For the text-containing cell, return its midpoint in (x, y) coordinate format. 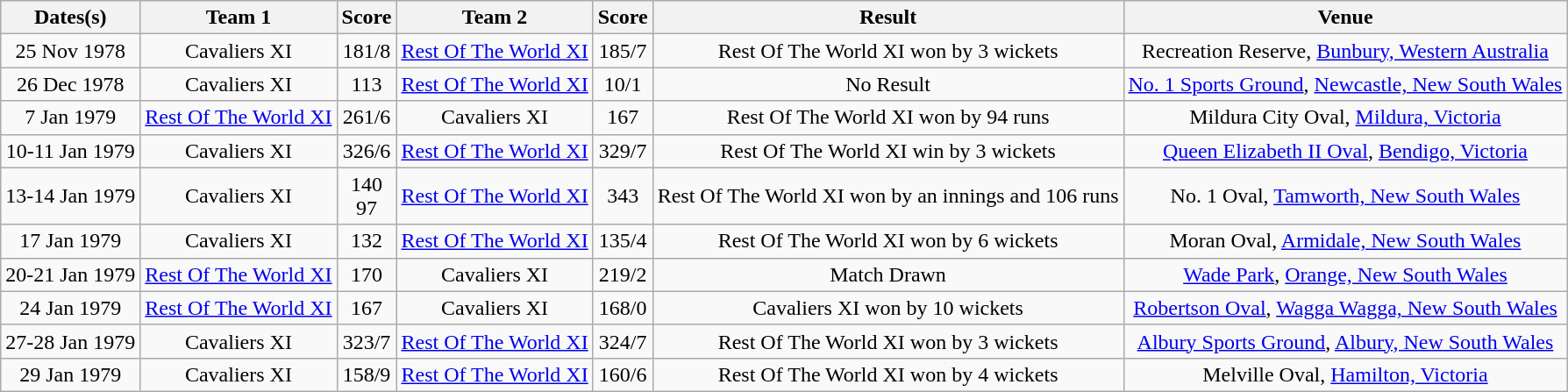
No. 1 Oval, Tamworth, New South Wales (1345, 196)
Rest Of The World XI won by an innings and 106 runs (887, 196)
158/9 (367, 374)
170 (367, 274)
Team 2 (495, 18)
29 Jan 1979 (70, 374)
Robertson Oval, Wagga Wagga, New South Wales (1345, 308)
324/7 (623, 341)
343 (623, 196)
Recreation Reserve, Bunbury, Western Australia (1345, 51)
132 (367, 241)
160/6 (623, 374)
No Result (887, 84)
7 Jan 1979 (70, 118)
No. 1 Sports Ground, Newcastle, New South Wales (1345, 84)
181/8 (367, 51)
Venue (1345, 18)
135/4 (623, 241)
329/7 (623, 151)
Queen Elizabeth II Oval, Bendigo, Victoria (1345, 151)
Albury Sports Ground, Albury, New South Wales (1345, 341)
326/6 (367, 151)
113 (367, 84)
Cavaliers XI won by 10 wickets (887, 308)
Moran Oval, Armidale, New South Wales (1345, 241)
261/6 (367, 118)
10-11 Jan 1979 (70, 151)
20-21 Jan 1979 (70, 274)
13-14 Jan 1979 (70, 196)
185/7 (623, 51)
Match Drawn (887, 274)
25 Nov 1978 (70, 51)
14097 (367, 196)
Team 1 (239, 18)
10/1 (623, 84)
26 Dec 1978 (70, 84)
323/7 (367, 341)
Rest Of The World XI won by 4 wickets (887, 374)
168/0 (623, 308)
Wade Park, Orange, New South Wales (1345, 274)
Rest Of The World XI won by 6 wickets (887, 241)
Rest Of The World XI won by 94 runs (887, 118)
17 Jan 1979 (70, 241)
Melville Oval, Hamilton, Victoria (1345, 374)
Rest Of The World XI win by 3 wickets (887, 151)
219/2 (623, 274)
24 Jan 1979 (70, 308)
27-28 Jan 1979 (70, 341)
Result (887, 18)
Mildura City Oval, Mildura, Victoria (1345, 118)
Dates(s) (70, 18)
